Pinpoint the cell where the given text exists, returning its (x, y) midpoint coordinate. 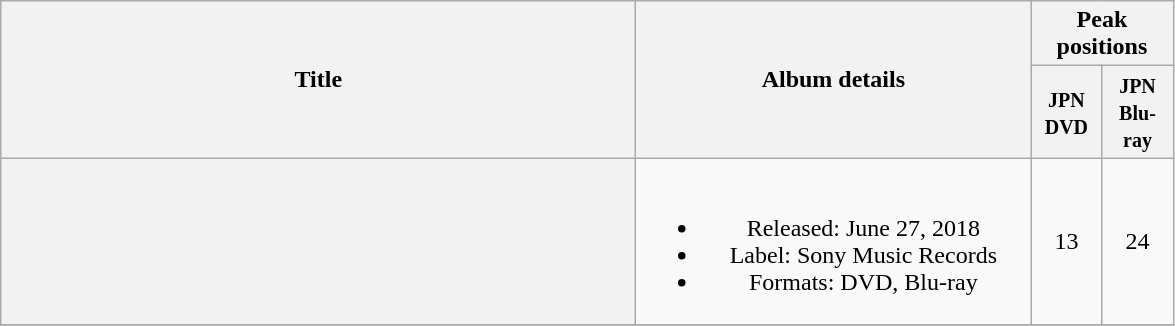
13 (1066, 242)
JPN Blu-ray (1138, 112)
Peak positions (1102, 34)
Title (318, 80)
Released: June 27, 2018 Label: Sony Music RecordsFormats: DVD, Blu-ray (834, 242)
JPN DVD (1066, 112)
24 (1138, 242)
Album details (834, 80)
